Locate the cell with the specified text and output its [x, y] center coordinate. 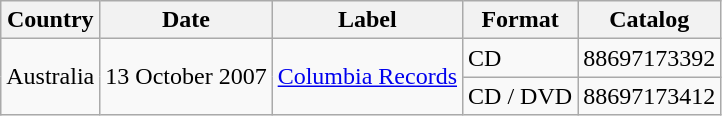
88697173412 [650, 96]
CD [520, 58]
CD / DVD [520, 96]
Date [186, 20]
Label [367, 20]
Format [520, 20]
Country [50, 20]
88697173392 [650, 58]
Australia [50, 77]
13 October 2007 [186, 77]
Catalog [650, 20]
Columbia Records [367, 77]
